Determine the [X, Y] coordinate at the center of the cell enclosing the given text.  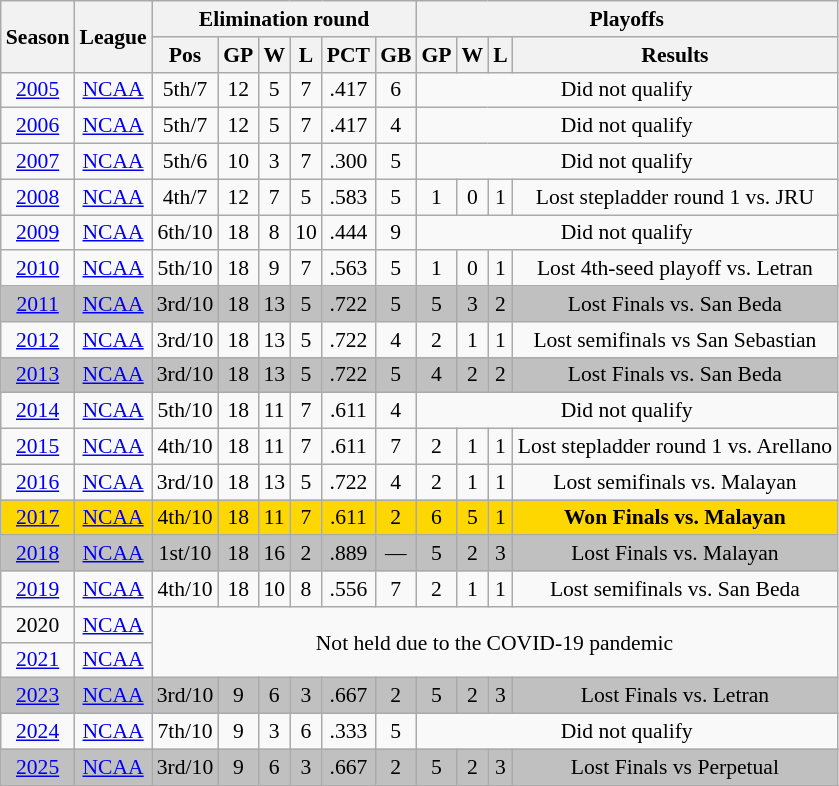
.583 [348, 197]
2018 [38, 554]
Lost Finals vs Perpetual [675, 767]
4th/7 [185, 197]
Lost semifinals vs. San Beda [675, 589]
Pos [185, 55]
16 [274, 554]
.556 [348, 589]
2006 [38, 126]
Lost Finals vs. Letran [675, 696]
2007 [38, 162]
Season [38, 36]
Lost semifinals vs. Malayan [675, 482]
.300 [348, 162]
League [112, 36]
2021 [38, 660]
Lost stepladder round 1 vs. Arellano [675, 447]
2019 [38, 589]
PCT [348, 55]
2024 [38, 732]
2015 [38, 447]
.563 [348, 269]
7th/10 [185, 732]
2010 [38, 269]
2012 [38, 340]
GB [396, 55]
Lost Finals vs. Malayan [675, 554]
Results [675, 55]
2023 [38, 696]
Playoffs [626, 19]
Lost stepladder round 1 vs. JRU [675, 197]
1st/10 [185, 554]
2005 [38, 90]
.444 [348, 233]
2017 [38, 518]
.333 [348, 732]
6th/10 [185, 233]
.889 [348, 554]
2025 [38, 767]
Lost 4th-seed playoff vs. Letran [675, 269]
— [396, 554]
Not held due to the COVID-19 pandemic [494, 642]
2020 [38, 625]
Elimination round [284, 19]
2016 [38, 482]
Won Finals vs. Malayan [675, 518]
Lost semifinals vs San Sebastian [675, 340]
2009 [38, 233]
2013 [38, 375]
2014 [38, 411]
5th/6 [185, 162]
2008 [38, 197]
2011 [38, 304]
